Provide the [x, y] coordinate of the cell's center where the given text is located.  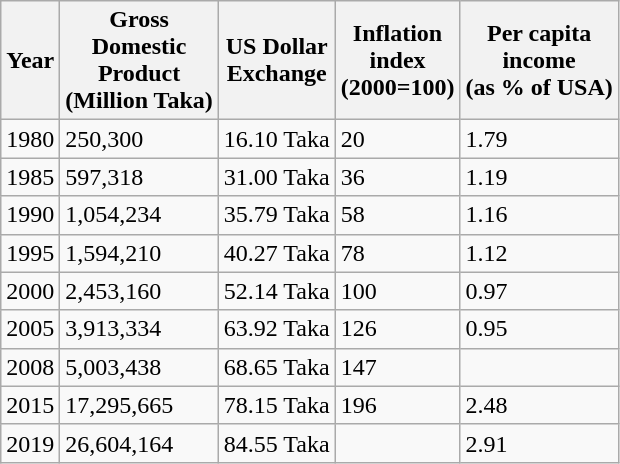
63.92 Taka [276, 329]
84.55 Taka [276, 443]
0.95 [539, 329]
26,604,164 [139, 443]
GrossDomesticProduct(Million Taka) [139, 60]
2015 [30, 405]
35.79 Taka [276, 215]
2005 [30, 329]
1990 [30, 215]
2,453,160 [139, 291]
1.12 [539, 253]
1,594,210 [139, 253]
3,913,334 [139, 329]
40.27 Taka [276, 253]
US DollarExchange [276, 60]
52.14 Taka [276, 291]
78.15 Taka [276, 405]
1.19 [539, 177]
58 [398, 215]
20 [398, 139]
31.00 Taka [276, 177]
1,054,234 [139, 215]
16.10 Taka [276, 139]
Per capitaincome(as % of USA) [539, 60]
147 [398, 367]
78 [398, 253]
250,300 [139, 139]
1985 [30, 177]
100 [398, 291]
5,003,438 [139, 367]
2019 [30, 443]
Year [30, 60]
0.97 [539, 291]
2.91 [539, 443]
1.79 [539, 139]
126 [398, 329]
1980 [30, 139]
597,318 [139, 177]
1995 [30, 253]
1.16 [539, 215]
2008 [30, 367]
2000 [30, 291]
2.48 [539, 405]
Inflationindex(2000=100) [398, 60]
196 [398, 405]
17,295,665 [139, 405]
68.65 Taka [276, 367]
36 [398, 177]
